Identify which cell holds the provided text, then report its (X, Y) central coordinate. 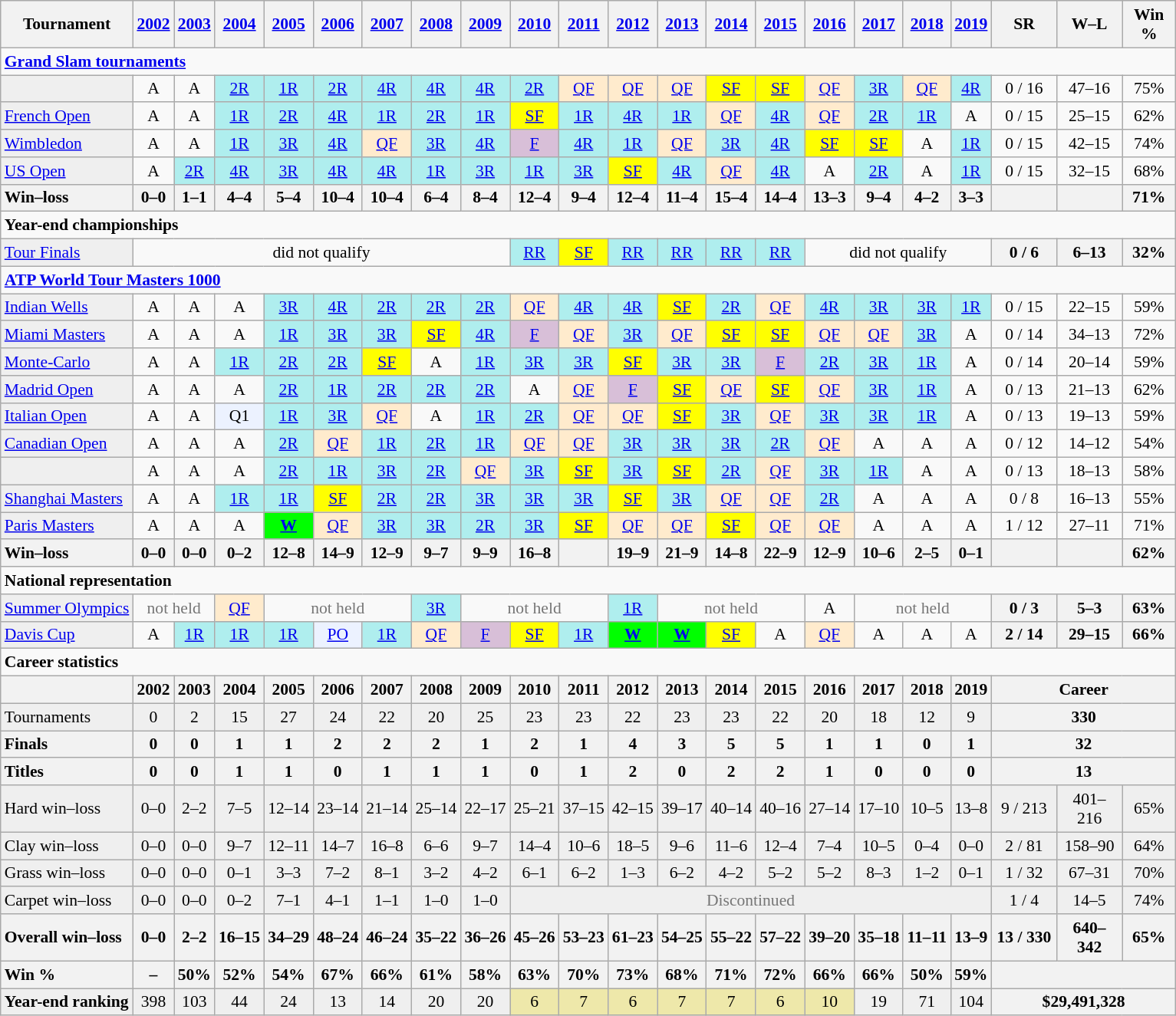
2 / 81 (1023, 846)
Grass win–loss (68, 873)
3 (682, 745)
4 (633, 745)
67% (338, 975)
640–342 (1089, 937)
53–23 (584, 937)
20–14 (1089, 362)
13 / 330 (1023, 937)
6–6 (436, 846)
7–4 (829, 846)
1–2 (927, 873)
6–1 (535, 873)
7–2 (338, 873)
Canadian Open (68, 444)
21–9 (682, 554)
National representation (588, 580)
1 / 32 (1023, 873)
1–3 (633, 873)
9 (971, 717)
8–4 (485, 198)
0 / 16 (1023, 89)
330 (1083, 717)
61% (436, 975)
17–10 (878, 808)
Career statistics (588, 663)
Year-end championships (588, 225)
0 / 8 (1023, 498)
12–11 (288, 846)
Wimbledon (68, 143)
4–1 (338, 901)
34–29 (288, 937)
46–24 (387, 937)
0 / 3 (1023, 608)
8–1 (387, 873)
Discontinued (751, 901)
Grand Slam tournaments (588, 61)
$29,491,328 (1083, 1002)
French Open (68, 117)
57–22 (780, 937)
61–23 (633, 937)
Tournament (68, 25)
34–13 (1089, 335)
22–17 (485, 808)
19 (878, 1002)
W–L (1089, 25)
SR (1023, 25)
Tour Finals (68, 253)
35–22 (436, 937)
15–4 (731, 198)
Titles (68, 772)
19–13 (1089, 416)
12 (927, 717)
16–15 (239, 937)
5–3 (1089, 608)
25 (485, 717)
39–20 (829, 937)
103 (195, 1002)
64% (1149, 846)
16–13 (1089, 498)
45–26 (535, 937)
55–22 (731, 937)
55% (1149, 498)
13–9 (971, 937)
48–24 (338, 937)
Shanghai Masters (68, 498)
15 (239, 717)
Miami Masters (68, 335)
73% (633, 975)
9–6 (682, 846)
40–14 (731, 808)
27–11 (1089, 526)
32 (1083, 745)
Q1 (239, 416)
67–31 (1089, 873)
54–25 (682, 937)
75% (1149, 89)
Clay win–loss (68, 846)
25–21 (535, 808)
37–15 (584, 808)
13–3 (829, 198)
40–16 (780, 808)
104 (971, 1002)
12–8 (288, 554)
US Open (68, 171)
Italian Open (68, 416)
Madrid Open (68, 390)
27 (288, 717)
8–3 (878, 873)
25–15 (1089, 117)
158–90 (1089, 846)
7–1 (288, 901)
32–15 (1089, 171)
14–5 (1089, 901)
Paris Masters (68, 526)
6–13 (1089, 253)
– (153, 975)
14–7 (338, 846)
Monte-Carlo (68, 362)
Career (1083, 690)
398 (153, 1002)
22–9 (780, 554)
Tournaments (68, 717)
29–15 (1089, 635)
Indian Wells (68, 307)
52% (239, 975)
0–4 (927, 846)
10 (829, 1002)
14–12 (1089, 444)
14–9 (338, 554)
22–15 (1089, 307)
36–26 (485, 937)
Hard win–loss (68, 808)
5–4 (288, 198)
4–4 (239, 198)
23–14 (338, 808)
11–11 (927, 937)
44 (239, 1002)
18–5 (633, 846)
13–8 (971, 808)
1 / 12 (1023, 526)
47–16 (1089, 89)
14–8 (731, 554)
401–216 (1089, 808)
1 / 4 (1023, 901)
11–6 (731, 846)
21–14 (387, 808)
25–14 (436, 808)
18 (878, 717)
11–4 (682, 198)
14 (387, 1002)
Carpet win–loss (68, 901)
ATP World Tour Masters 1000 (588, 280)
Year-end ranking (68, 1002)
32% (1149, 253)
9–9 (485, 554)
9 / 213 (1023, 808)
0 / 12 (1023, 444)
27–14 (829, 808)
6–4 (436, 198)
2 / 14 (1023, 635)
18–13 (1089, 472)
7–5 (239, 808)
12–14 (288, 808)
2–5 (927, 554)
0 / 6 (1023, 253)
21–13 (1089, 390)
39–17 (682, 808)
Summer Olympics (68, 608)
35–18 (878, 937)
3–2 (436, 873)
Davis Cup (68, 635)
Overall win–loss (68, 937)
PO (338, 635)
71 (927, 1002)
Finals (68, 745)
19–9 (633, 554)
